Provide the (x, y) coordinate of the cell's center where the given text is located.  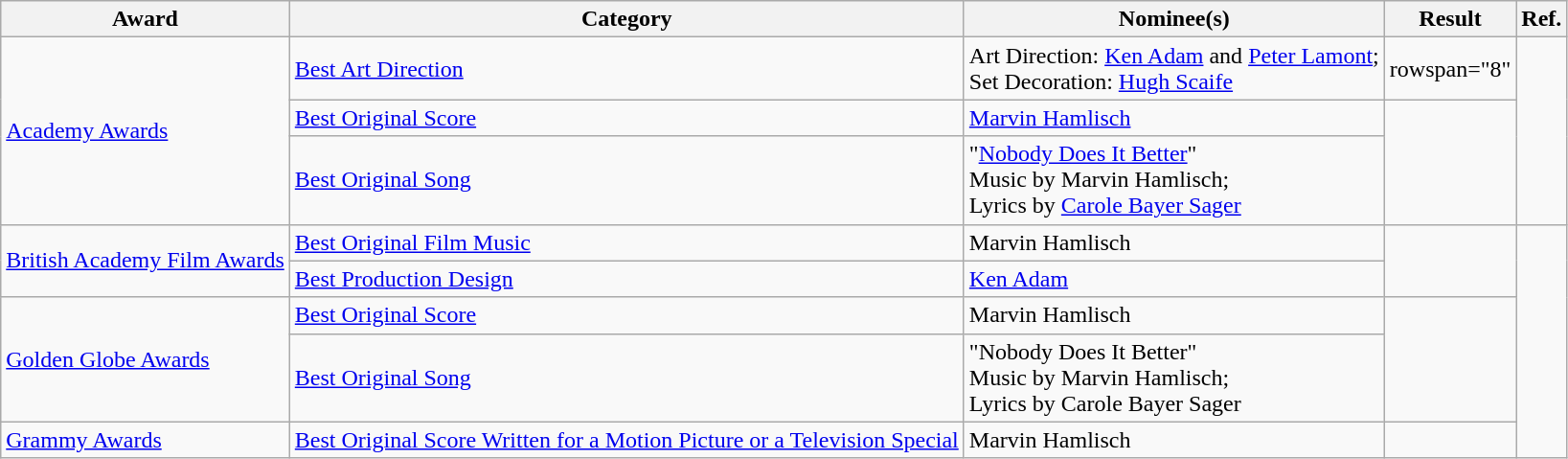
Best Original Film Music (626, 242)
rowspan="8" (1450, 69)
Award (146, 19)
Result (1450, 19)
Grammy Awards (146, 440)
Ref. (1542, 19)
Academy Awards (146, 130)
Best Original Score Written for a Motion Picture or a Television Special (626, 440)
Best Art Direction (626, 69)
British Academy Film Awards (146, 261)
Nominee(s) (1174, 19)
Ken Adam (1174, 279)
Best Production Design (626, 279)
Art Direction: Ken Adam and Peter Lamont; Set Decoration: Hugh Scaife (1174, 69)
Category (626, 19)
Golden Globe Awards (146, 359)
